Output the [x, y] coordinate of the center of the cell containing the given text.  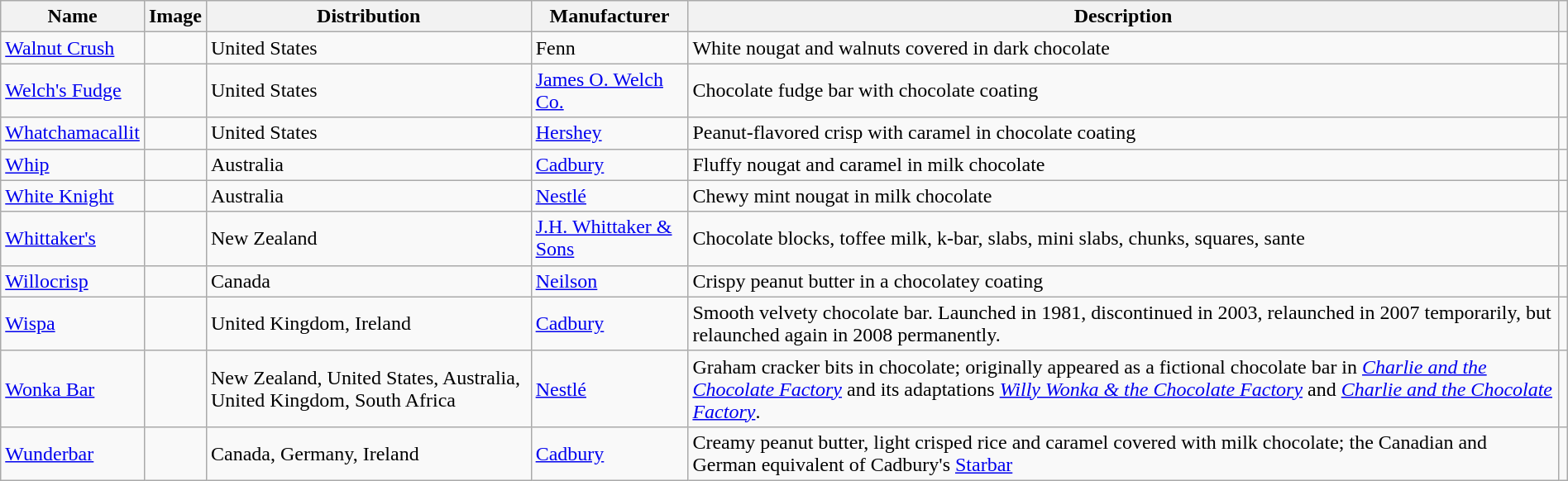
Peanut-flavored crisp with caramel in chocolate coating [1123, 133]
Wunderbar [73, 453]
Canada, Germany, Ireland [369, 453]
Crispy peanut butter in a chocolatey coating [1123, 281]
Whatchamacallit [73, 133]
Manufacturer [610, 17]
Wonka Bar [73, 388]
Description [1123, 17]
Willocrisp [73, 281]
Welch's Fudge [73, 91]
James O. Welch Co. [610, 91]
Fenn [610, 48]
Chocolate blocks, toffee milk, k-bar, slabs, mini slabs, chunks, squares, sante [1123, 238]
Walnut Crush [73, 48]
United Kingdom, Ireland [369, 324]
Image [175, 17]
Neilson [610, 281]
Fluffy nougat and caramel in milk chocolate [1123, 164]
J.H. Whittaker & Sons [610, 238]
New Zealand, United States, Australia, United Kingdom, South Africa [369, 388]
Whittaker's [73, 238]
Chewy mint nougat in milk chocolate [1123, 196]
Canada [369, 281]
Wispa [73, 324]
Smooth velvety chocolate bar. Launched in 1981, discontinued in 2003, relaunched in 2007 temporarily, but relaunched again in 2008 permanently. [1123, 324]
Whip [73, 164]
Distribution [369, 17]
New Zealand [369, 238]
Hershey [610, 133]
White Knight [73, 196]
Creamy peanut butter, light crisped rice and caramel covered with milk chocolate; the Canadian and German equivalent of Cadbury's Starbar [1123, 453]
Name [73, 17]
Chocolate fudge bar with chocolate coating [1123, 91]
White nougat and walnuts covered in dark chocolate [1123, 48]
